Return [X, Y] of the center of cell containing provided text 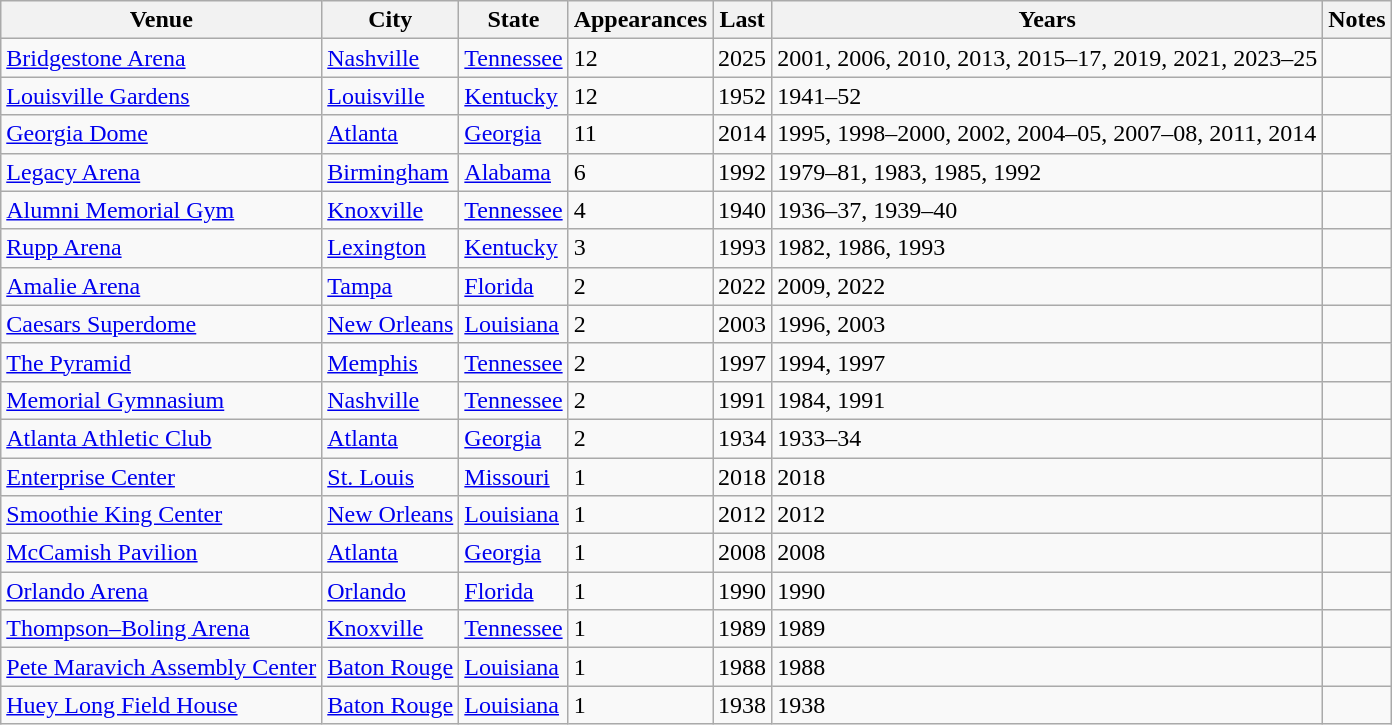
Louisville [390, 96]
Orlando Arena [162, 591]
1984, 1991 [1048, 400]
1992 [742, 172]
3 [640, 248]
Alumni Memorial Gym [162, 210]
1933–34 [1048, 438]
2022 [742, 286]
Years [1048, 20]
11 [640, 134]
McCamish Pavilion [162, 553]
Last [742, 20]
1982, 1986, 1993 [1048, 248]
Appearances [640, 20]
1997 [742, 362]
1979–81, 1983, 1985, 1992 [1048, 172]
2003 [742, 324]
Thompson–Boling Arena [162, 629]
The Pyramid [162, 362]
Bridgestone Arena [162, 58]
Louisville Gardens [162, 96]
City [390, 20]
1995, 1998–2000, 2002, 2004–05, 2007–08, 2011, 2014 [1048, 134]
Caesars Superdome [162, 324]
Rupp Arena [162, 248]
1934 [742, 438]
1936–37, 1939–40 [1048, 210]
Smoothie King Center [162, 515]
2025 [742, 58]
Alabama [514, 172]
Tampa [390, 286]
Legacy Arena [162, 172]
St. Louis [390, 477]
6 [640, 172]
Orlando [390, 591]
1996, 2003 [1048, 324]
Missouri [514, 477]
2001, 2006, 2010, 2013, 2015–17, 2019, 2021, 2023–25 [1048, 58]
1993 [742, 248]
Georgia Dome [162, 134]
2014 [742, 134]
Amalie Arena [162, 286]
Lexington [390, 248]
1994, 1997 [1048, 362]
Memphis [390, 362]
1991 [742, 400]
Huey Long Field House [162, 705]
4 [640, 210]
Enterprise Center [162, 477]
Notes [1357, 20]
Venue [162, 20]
2009, 2022 [1048, 286]
Atlanta Athletic Club [162, 438]
Birmingham [390, 172]
Memorial Gymnasium [162, 400]
1952 [742, 96]
1940 [742, 210]
1941–52 [1048, 96]
State [514, 20]
Pete Maravich Assembly Center [162, 667]
